For the text-containing cell, return its midpoint in [X, Y] coordinate format. 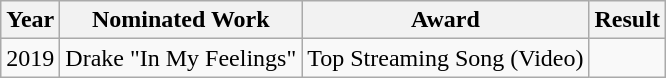
Drake "In My Feelings" [181, 58]
Nominated Work [181, 20]
Result [627, 20]
Award [446, 20]
Year [30, 20]
Top Streaming Song (Video) [446, 58]
2019 [30, 58]
